Return [x, y] of the center of cell containing provided text 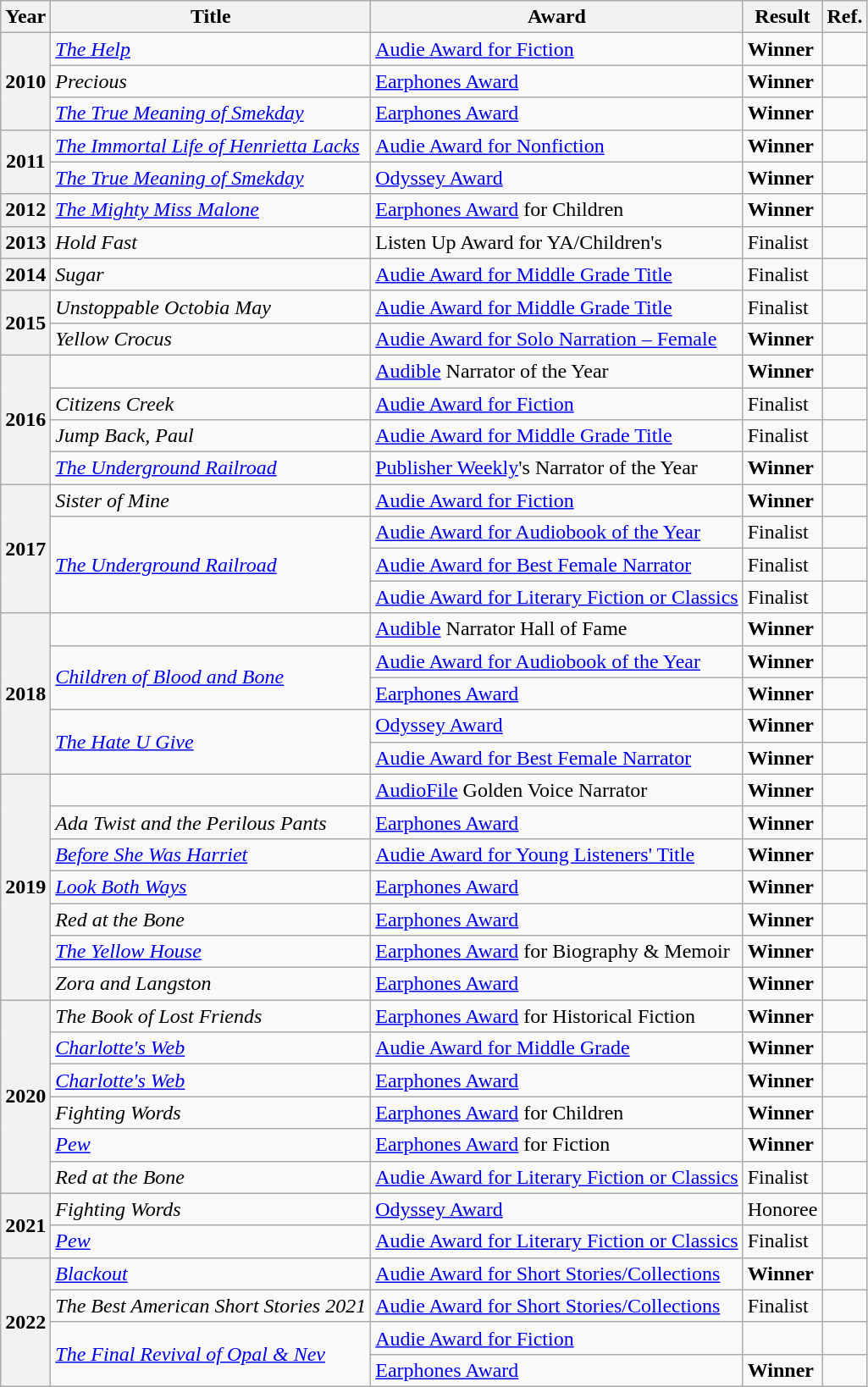
Audible Narrator of the Year [557, 371]
Children of Blood and Bone [211, 677]
Yellow Crocus [211, 339]
Precious [211, 81]
Audie Award for Nonfiction [557, 146]
The Yellow House [211, 952]
The Best American Short Stories 2021 [211, 1306]
2013 [25, 242]
2022 [25, 1322]
Jump Back, Paul [211, 436]
Unstoppable Octobia May [211, 307]
Earphones Award for Fiction [557, 1145]
Year [25, 17]
The Help [211, 49]
Audie Award for Young Listeners' Title [557, 854]
Earphones Award for Biography & Memoir [557, 952]
Sister of Mine [211, 500]
Title [211, 17]
Ref. [845, 17]
2020 [25, 1097]
Sugar [211, 274]
2014 [25, 274]
2019 [25, 887]
The Final Revival of Opal & Nev [211, 1354]
2016 [25, 419]
2010 [25, 81]
Listen Up Award for YA/Children's [557, 242]
Blackout [211, 1274]
The Book of Lost Friends [211, 1016]
Award [557, 17]
Result [782, 17]
2011 [25, 162]
2017 [25, 549]
2021 [25, 1225]
Hold Fast [211, 242]
Publisher Weekly's Narrator of the Year [557, 468]
Ada Twist and the Perilous Pants [211, 822]
Honoree [782, 1209]
Zora and Langston [211, 984]
Before She Was Harriet [211, 854]
The Mighty Miss Malone [211, 210]
Audible Narrator Hall of Fame [557, 629]
The Hate U Give [211, 742]
Citizens Creek [211, 404]
2018 [25, 693]
Audie Award for Solo Narration – Female [557, 339]
The Immortal Life of Henrietta Lacks [211, 146]
AudioFile Golden Voice Narrator [557, 790]
2015 [25, 323]
2012 [25, 210]
Earphones Award for Historical Fiction [557, 1016]
Look Both Ways [211, 887]
Audie Award for Middle Grade [557, 1048]
